Provide the (x, y) coordinate of the cell's center where the given text is located.  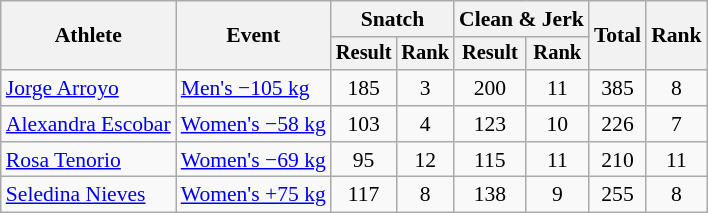
255 (618, 195)
95 (364, 160)
Total (618, 36)
10 (558, 124)
4 (425, 124)
Event (254, 36)
Men's −105 kg (254, 88)
117 (364, 195)
12 (425, 160)
103 (364, 124)
210 (618, 160)
Women's −58 kg (254, 124)
Women's −69 kg (254, 160)
3 (425, 88)
115 (490, 160)
Alexandra Escobar (88, 124)
Women's +75 kg (254, 195)
138 (490, 195)
Jorge Arroyo (88, 88)
385 (618, 88)
Snatch (392, 19)
123 (490, 124)
Clean & Jerk (522, 19)
Seledina Nieves (88, 195)
Rosa Tenorio (88, 160)
226 (618, 124)
7 (676, 124)
185 (364, 88)
200 (490, 88)
Athlete (88, 36)
9 (558, 195)
